Extract the (X, Y) coordinate from the center of the cell holding the provided text.  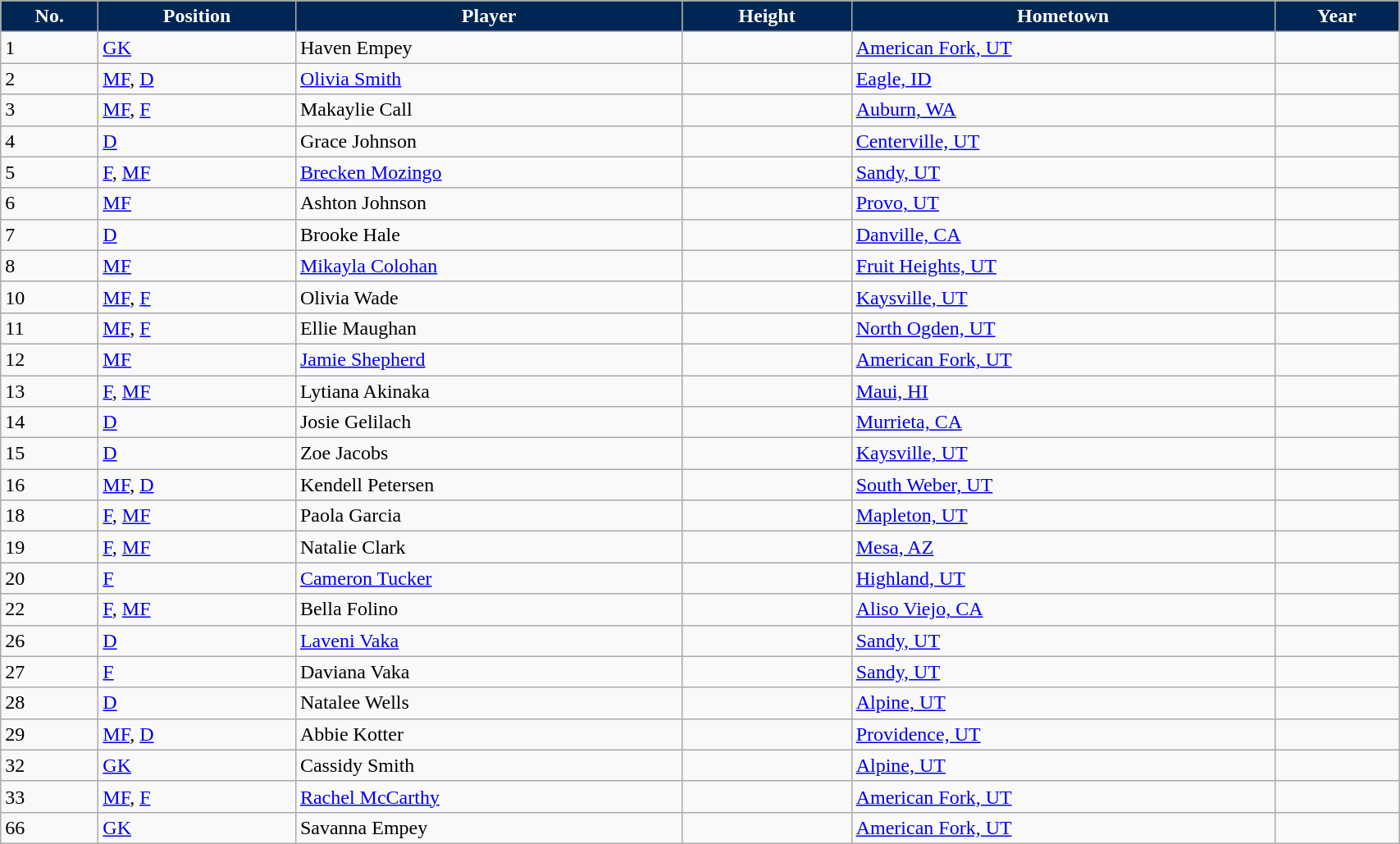
13 (49, 391)
Highland, UT (1063, 578)
Lytiana Akinaka (489, 391)
Brooke Hale (489, 235)
Josie Gelilach (489, 422)
Mapleton, UT (1063, 516)
Brecken Mozingo (489, 172)
26 (49, 641)
Providence, UT (1063, 734)
12 (49, 359)
Olivia Wade (489, 297)
Zoe Jacobs (489, 454)
Murrieta, CA (1063, 422)
10 (49, 297)
Player (489, 16)
Aliso Viejo, CA (1063, 609)
Ashton Johnson (489, 203)
Natalie Clark (489, 547)
Cameron Tucker (489, 578)
Kendell Petersen (489, 485)
North Ogden, UT (1063, 328)
16 (49, 485)
Position (197, 16)
Maui, HI (1063, 391)
Olivia Smith (489, 79)
2 (49, 79)
Grace Johnson (489, 141)
Savanna Empey (489, 828)
Paola Garcia (489, 516)
Eagle, ID (1063, 79)
29 (49, 734)
Haven Empey (489, 48)
Hometown (1063, 16)
Auburn, WA (1063, 110)
7 (49, 235)
3 (49, 110)
Mikayla Colohan (489, 266)
Year (1337, 16)
Danville, CA (1063, 235)
15 (49, 454)
33 (49, 796)
Abbie Kotter (489, 734)
19 (49, 547)
32 (49, 765)
14 (49, 422)
22 (49, 609)
No. (49, 16)
Rachel McCarthy (489, 796)
Fruit Heights, UT (1063, 266)
Laveni Vaka (489, 641)
Daviana Vaka (489, 672)
5 (49, 172)
Mesa, AZ (1063, 547)
Makaylie Call (489, 110)
8 (49, 266)
66 (49, 828)
1 (49, 48)
11 (49, 328)
Jamie Shepherd (489, 359)
20 (49, 578)
6 (49, 203)
Natalee Wells (489, 703)
Bella Folino (489, 609)
Provo, UT (1063, 203)
South Weber, UT (1063, 485)
Centerville, UT (1063, 141)
18 (49, 516)
Ellie Maughan (489, 328)
Cassidy Smith (489, 765)
Height (767, 16)
27 (49, 672)
28 (49, 703)
4 (49, 141)
